Locate the cell with the specified text and output its [x, y] center coordinate. 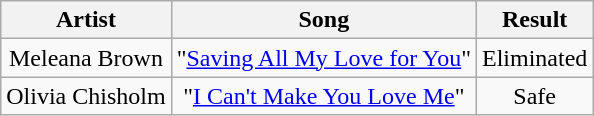
Olivia Chisholm [86, 96]
"I Can't Make You Love Me" [324, 96]
Eliminated [535, 58]
"Saving All My Love for You" [324, 58]
Result [535, 20]
Song [324, 20]
Safe [535, 96]
Artist [86, 20]
Meleana Brown [86, 58]
